Output the (X, Y) coordinate of the center of the cell containing the given text.  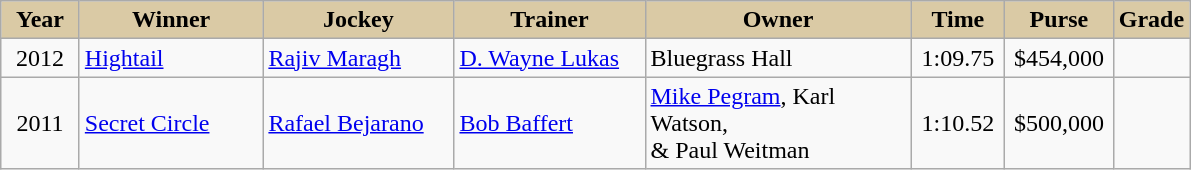
D. Wayne Lukas (550, 58)
Rafael Bejarano (358, 123)
$500,000 (1060, 123)
Winner (171, 20)
Secret Circle (171, 123)
Mike Pegram, Karl Watson, & Paul Weitman (778, 123)
Grade (1151, 20)
Time (958, 20)
Trainer (550, 20)
Jockey (358, 20)
Purse (1060, 20)
Bluegrass Hall (778, 58)
Bob Baffert (550, 123)
Rajiv Maragh (358, 58)
1:09.75 (958, 58)
1:10.52 (958, 123)
$454,000 (1060, 58)
Owner (778, 20)
Year (40, 20)
Hightail (171, 58)
2012 (40, 58)
2011 (40, 123)
